Provide the [X, Y] coordinate of the cell's center where the given text is located.  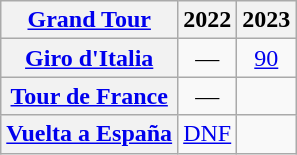
Tour de France [90, 96]
90 [266, 58]
Grand Tour [90, 20]
2023 [266, 20]
2022 [208, 20]
Vuelta a España [90, 134]
Giro d'Italia [90, 58]
DNF [208, 134]
